Locate the cell with the specified text and output its [x, y] center coordinate. 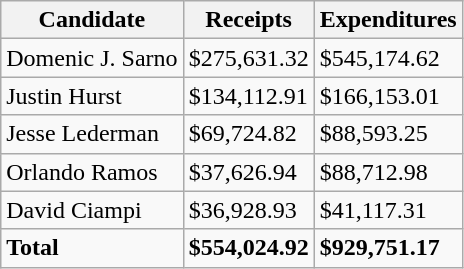
$88,712.98 [388, 172]
$275,631.32 [248, 58]
Justin Hurst [92, 96]
David Ciampi [92, 210]
$69,724.82 [248, 134]
Receipts [248, 20]
$554,024.92 [248, 248]
$88,593.25 [388, 134]
$929,751.17 [388, 248]
$166,153.01 [388, 96]
$134,112.91 [248, 96]
Total [92, 248]
Jesse Lederman [92, 134]
Expenditures [388, 20]
Orlando Ramos [92, 172]
$545,174.62 [388, 58]
Candidate [92, 20]
$41,117.31 [388, 210]
Domenic J. Sarno [92, 58]
$36,928.93 [248, 210]
$37,626.94 [248, 172]
